Determine the (X, Y) coordinate at the center of the cell enclosing the given text.  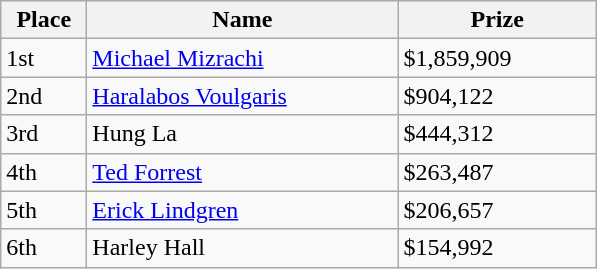
Ted Forrest (242, 172)
Hung La (242, 134)
Name (242, 20)
Place (44, 20)
$206,657 (498, 210)
Haralabos Voulgaris (242, 96)
$154,992 (498, 248)
2nd (44, 96)
3rd (44, 134)
$263,487 (498, 172)
1st (44, 58)
$444,312 (498, 134)
4th (44, 172)
6th (44, 248)
$904,122 (498, 96)
$1,859,909 (498, 58)
Erick Lindgren (242, 210)
Michael Mizrachi (242, 58)
Harley Hall (242, 248)
5th (44, 210)
Prize (498, 20)
